Determine the (X, Y) coordinate at the center of the cell enclosing the given text.  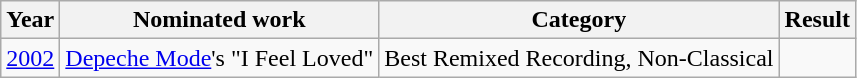
Depeche Mode's "I Feel Loved" (220, 58)
2002 (30, 58)
Nominated work (220, 20)
Best Remixed Recording, Non-Classical (579, 58)
Year (30, 20)
Result (817, 20)
Category (579, 20)
